For the text-containing cell, return its midpoint in [X, Y] coordinate format. 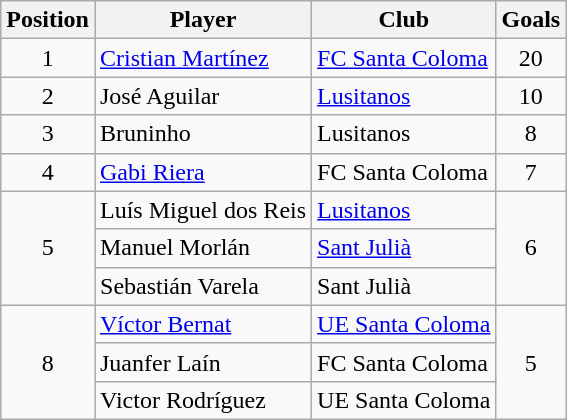
3 [48, 134]
2 [48, 96]
Luís Miguel dos Reis [202, 210]
7 [531, 172]
6 [531, 248]
Player [202, 20]
Cristian Martínez [202, 58]
Goals [531, 20]
Gabi Riera [202, 172]
Bruninho [202, 134]
Club [404, 20]
20 [531, 58]
Sebastián Varela [202, 286]
Víctor Bernat [202, 324]
José Aguilar [202, 96]
1 [48, 58]
10 [531, 96]
Position [48, 20]
Juanfer Laín [202, 362]
Manuel Morlán [202, 248]
4 [48, 172]
Victor Rodríguez [202, 400]
